Search for the cell housing the specified text and yield its [X, Y] center coordinate. 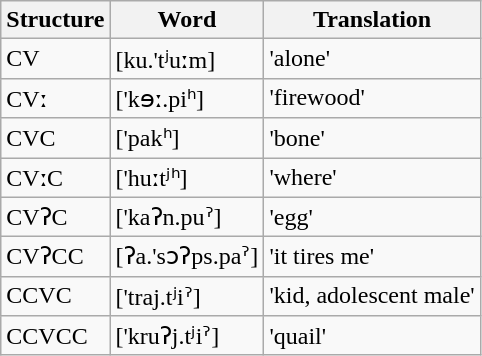
['kruʔj.tʲiˀ] [187, 336]
['traj.tʲiˀ] [187, 296]
'alone' [372, 59]
'quail' [372, 336]
[ku.'tʲuːm] [187, 59]
['kɘː.piʰ] [187, 98]
'firewood' [372, 98]
CV [56, 59]
['pakʰ] [187, 138]
Word [187, 20]
CVC [56, 138]
'kid, adolescent male' [372, 296]
'bone' [372, 138]
'where' [372, 178]
CVːC [56, 178]
Structure [56, 20]
[ʔa.'sɔʔps.paˀ] [187, 257]
CVː [56, 98]
['huːtʲʰ] [187, 178]
'egg' [372, 217]
CCVCC [56, 336]
Translation [372, 20]
['kaʔn.puˀ] [187, 217]
CVʔCC [56, 257]
CVʔC [56, 217]
CCVC [56, 296]
'it tires me' [372, 257]
